Output the (x, y) coordinate of the center of the cell containing the given text.  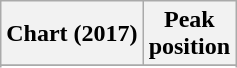
Chart (2017) (72, 34)
Peakposition (189, 34)
